Locate the cell with the specified text and output its [x, y] center coordinate. 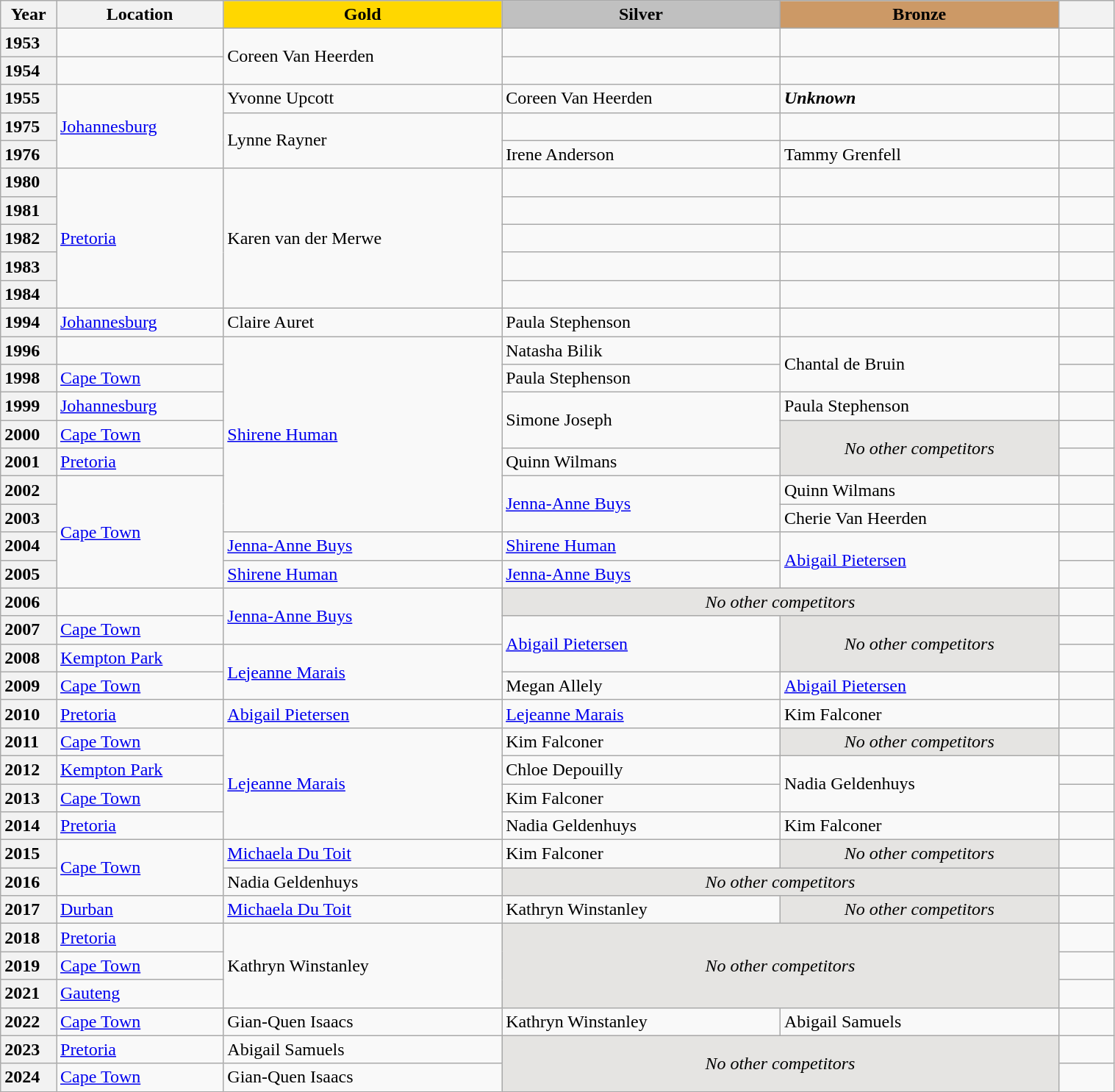
1984 [29, 294]
2019 [29, 966]
Gold [363, 15]
2011 [29, 741]
2017 [29, 910]
2003 [29, 518]
1980 [29, 182]
Irene Anderson [641, 154]
1999 [29, 406]
Gauteng [140, 994]
2018 [29, 938]
1976 [29, 154]
1982 [29, 238]
Simone Joseph [641, 420]
2013 [29, 797]
2014 [29, 826]
Bronze [919, 15]
Location [140, 15]
Durban [140, 910]
2009 [29, 686]
1994 [29, 322]
Year [29, 15]
Lynne Rayner [363, 140]
1954 [29, 71]
Tammy Grenfell [919, 154]
2007 [29, 630]
Natasha Bilik [641, 351]
2004 [29, 546]
1955 [29, 98]
1998 [29, 378]
2005 [29, 574]
Karen van der Merwe [363, 238]
Unknown [919, 98]
2000 [29, 434]
1953 [29, 43]
2012 [29, 769]
2010 [29, 714]
Claire Auret [363, 322]
2022 [29, 1021]
Silver [641, 15]
Chloe Depouilly [641, 769]
1983 [29, 266]
1981 [29, 210]
2021 [29, 994]
Megan Allely [641, 686]
2001 [29, 462]
1996 [29, 351]
2002 [29, 490]
2006 [29, 602]
2024 [29, 1077]
2008 [29, 658]
2015 [29, 854]
1975 [29, 126]
2023 [29, 1049]
Yvonne Upcott [363, 98]
Cherie Van Heerden [919, 518]
Chantal de Bruin [919, 364]
2016 [29, 882]
